Scan for the cell matching the given text and deliver its (X, Y) coordinate at center. 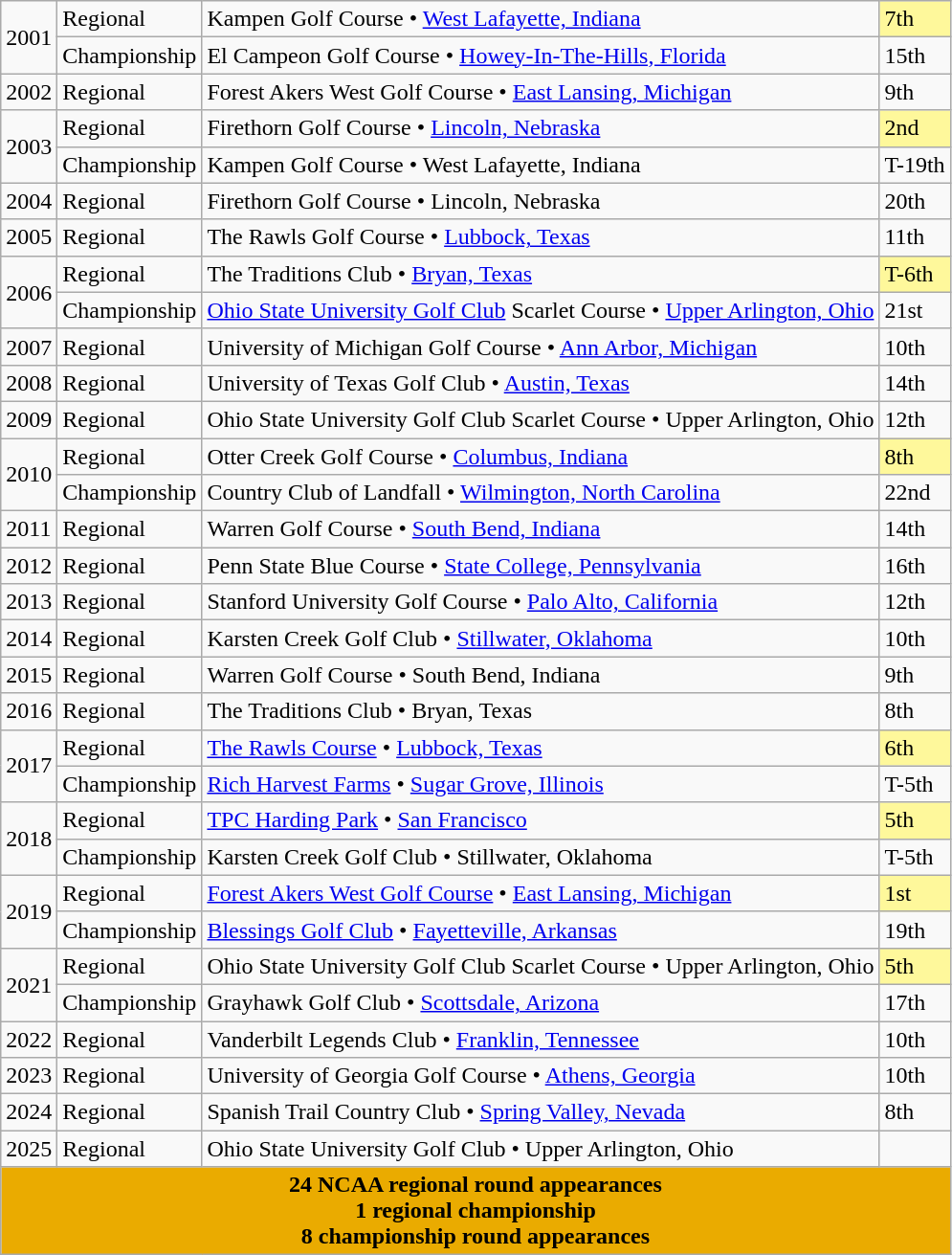
TPC Harding Park • San Francisco (541, 820)
15th (915, 56)
T-19th (915, 165)
2010 (29, 475)
Ohio State University Golf Club • Upper Arlington, Ohio (541, 1149)
17th (915, 1002)
Spanish Trail Country Club • Spring Valley, Nevada (541, 1112)
2011 (29, 529)
Otter Creek Golf Course • Columbus, Indiana (541, 457)
6th (915, 748)
Grayhawk Golf Club • Scottsdale, Arizona (541, 1002)
2017 (29, 766)
2021 (29, 984)
T-6th (915, 274)
2006 (29, 292)
21st (915, 310)
University of Texas Golf Club • Austin, Texas (541, 383)
2002 (29, 92)
2023 (29, 1076)
University of Georgia Golf Course • Athens, Georgia (541, 1076)
1st (915, 893)
2nd (915, 128)
2009 (29, 419)
24 NCAA regional round appearances1 regional championship8 championship round appearances (476, 1211)
Blessings Golf Club • Fayetteville, Arkansas (541, 930)
The Rawls Golf Course • Lubbock, Texas (541, 237)
2001 (29, 37)
Penn State Blue Course • State College, Pennsylvania (541, 566)
2007 (29, 347)
Rich Harvest Farms • Sugar Grove, Illinois (541, 784)
20th (915, 201)
2008 (29, 383)
2016 (29, 711)
2005 (29, 237)
El Campeon Golf Course • Howey-In-The-Hills, Florida (541, 56)
2024 (29, 1112)
2013 (29, 602)
2012 (29, 566)
Stanford University Golf Course • Palo Alto, California (541, 602)
22nd (915, 493)
Vanderbilt Legends Club • Franklin, Tennessee (541, 1039)
Country Club of Landfall • Wilmington, North Carolina (541, 493)
2004 (29, 201)
2025 (29, 1149)
2019 (29, 911)
19th (915, 930)
11th (915, 237)
2014 (29, 639)
2022 (29, 1039)
16th (915, 566)
2015 (29, 675)
7th (915, 19)
University of Michigan Golf Course • Ann Arbor, Michigan (541, 347)
2003 (29, 146)
2018 (29, 839)
The Rawls Course • Lubbock, Texas (541, 748)
